From the cell containing the given text, extract its center point as (X, Y) coordinate. 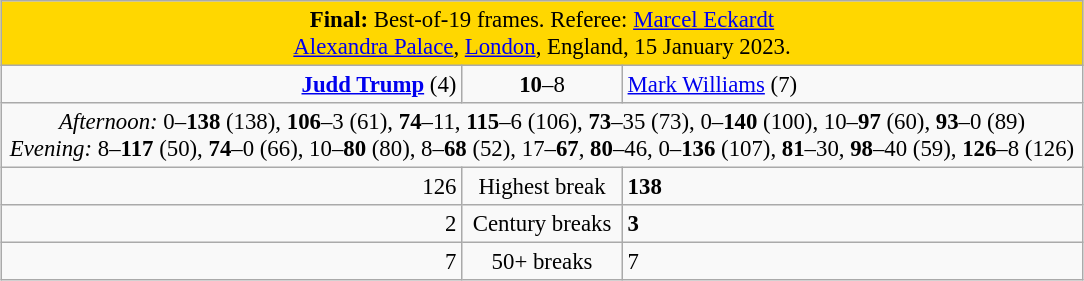
Mark Williams (7) (852, 85)
Judd Trump (4) (232, 85)
50+ breaks (542, 262)
3 (852, 224)
Final: Best-of-19 frames. Referee: Marcel Eckardt Alexandra Palace, London, England, 15 January 2023. (542, 34)
138 (852, 187)
2 (232, 224)
Century breaks (542, 224)
10–8 (542, 85)
Highest break (542, 187)
126 (232, 187)
